Detect which cell encompasses the target text, then output its [X, Y] center coordinate. 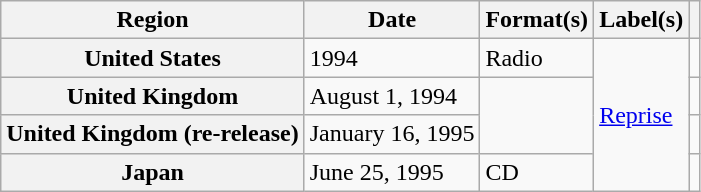
United States [152, 58]
Format(s) [537, 20]
Japan [152, 172]
CD [537, 172]
Label(s) [642, 20]
January 16, 1995 [392, 134]
Reprise [642, 115]
United Kingdom (re-release) [152, 134]
August 1, 1994 [392, 96]
1994 [392, 58]
Region [152, 20]
June 25, 1995 [392, 172]
Date [392, 20]
Radio [537, 58]
United Kingdom [152, 96]
